Provide the [x, y] coordinate of the cell's center where the given text is located.  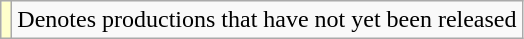
Denotes productions that have not yet been released [267, 20]
